Output the (x, y) coordinate of the center of the cell containing the given text.  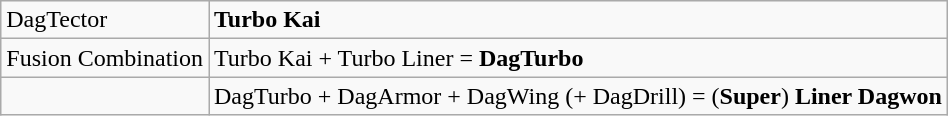
Fusion Combination (105, 58)
DagTector (105, 20)
Turbo Kai (578, 20)
DagTurbo + DagArmor + DagWing (+ DagDrill) = (Super) Liner Dagwon (578, 96)
Turbo Kai + Turbo Liner = DagTurbo (578, 58)
